Find where the given text appears and provide that cell's center as [X, Y] coordinate. 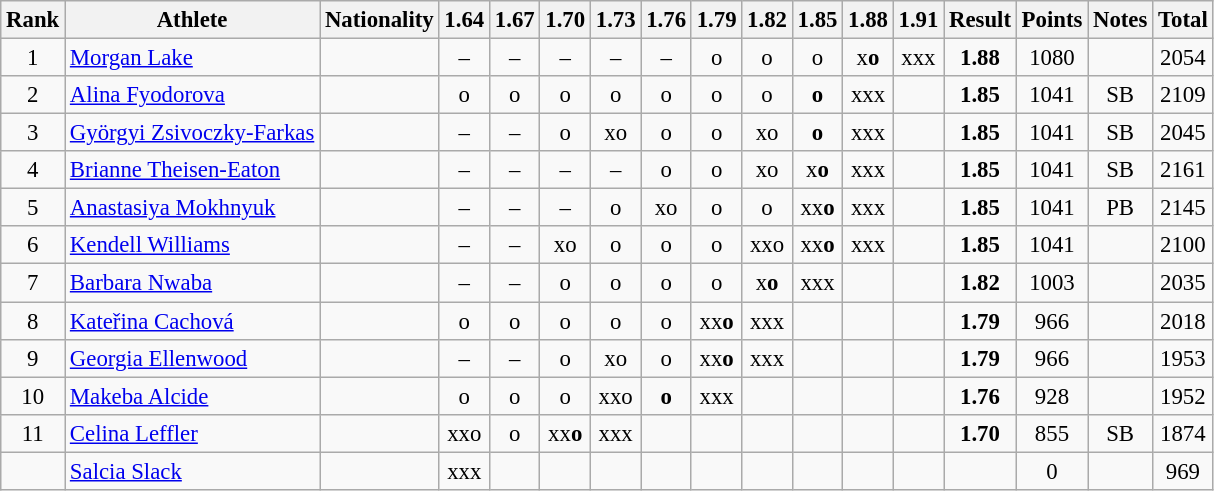
Kendell Williams [192, 245]
2045 [1183, 133]
1.91 [918, 20]
Salcia Slack [192, 471]
928 [1052, 396]
Barbara Nwaba [192, 283]
969 [1183, 471]
Brianne Theisen-Eaton [192, 170]
1.64 [464, 20]
1 [33, 58]
855 [1052, 433]
Georgia Ellenwood [192, 358]
Kateřina Cachová [192, 321]
1.67 [515, 20]
9 [33, 358]
10 [33, 396]
1953 [1183, 358]
Athlete [192, 20]
2035 [1183, 283]
6 [33, 245]
1080 [1052, 58]
0 [1052, 471]
Alina Fyodorova [192, 95]
2109 [1183, 95]
2 [33, 95]
PB [1120, 208]
4 [33, 170]
Makeba Alcide [192, 396]
2145 [1183, 208]
Result [980, 20]
3 [33, 133]
1.73 [615, 20]
Anastasiya Mokhnyuk [192, 208]
Total [1183, 20]
1874 [1183, 433]
Morgan Lake [192, 58]
Nationality [380, 20]
Points [1052, 20]
2018 [1183, 321]
1003 [1052, 283]
1952 [1183, 396]
2100 [1183, 245]
8 [33, 321]
7 [33, 283]
Notes [1120, 20]
Celina Leffler [192, 433]
Rank [33, 20]
Györgyi Zsivoczky-Farkas [192, 133]
5 [33, 208]
2054 [1183, 58]
2161 [1183, 170]
11 [33, 433]
